Locate the cell with the specified text and output its [X, Y] center coordinate. 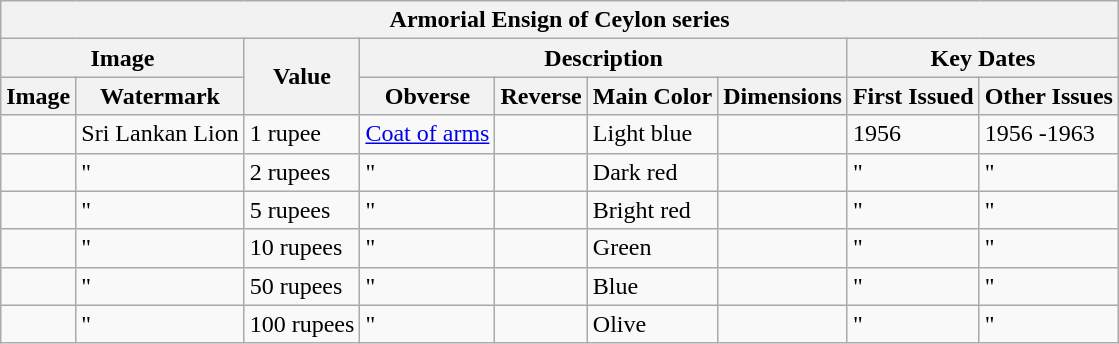
1956 [913, 134]
5 rupees [302, 210]
Light blue [652, 134]
1 rupee [302, 134]
Obverse [428, 96]
Dark red [652, 172]
Key Dates [982, 58]
Olive [652, 324]
Blue [652, 286]
Sri Lankan Lion [160, 134]
Value [302, 77]
1956 -1963 [1048, 134]
Watermark [160, 96]
Coat of arms [428, 134]
50 rupees [302, 286]
Dimensions [783, 96]
2 rupees [302, 172]
100 rupees [302, 324]
First Issued [913, 96]
Green [652, 248]
Reverse [541, 96]
Main Color [652, 96]
Armorial Ensign of Ceylon series [560, 20]
10 rupees [302, 248]
Bright red [652, 210]
Other Issues [1048, 96]
Description [604, 58]
